Return the [x, y] coordinate for the center point of the cell that contains the specified text.  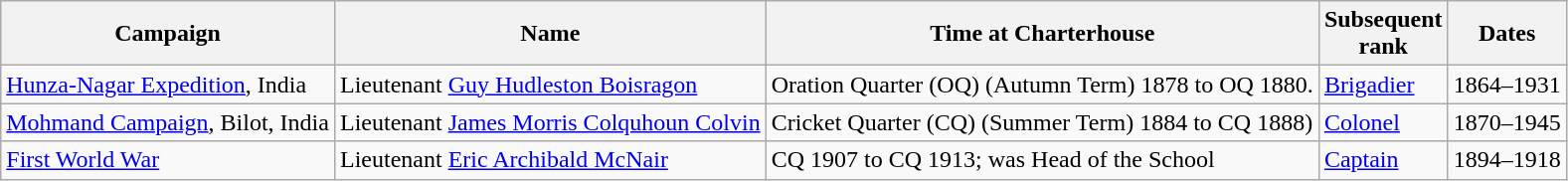
Colonel [1383, 122]
Campaign [168, 34]
Oration Quarter (OQ) (Autumn Term) 1878 to OQ 1880. [1042, 85]
Subsequentrank [1383, 34]
1894–1918 [1507, 160]
First World War [168, 160]
Lieutenant James Morris Colquhoun Colvin [550, 122]
1864–1931 [1507, 85]
Time at Charterhouse [1042, 34]
CQ 1907 to CQ 1913; was Head of the School [1042, 160]
Brigadier [1383, 85]
1870–1945 [1507, 122]
Cricket Quarter (CQ) (Summer Term) 1884 to CQ 1888) [1042, 122]
Lieutenant Eric Archibald McNair [550, 160]
Dates [1507, 34]
Hunza-Nagar Expedition, India [168, 85]
Mohmand Campaign, Bilot, India [168, 122]
Captain [1383, 160]
Lieutenant Guy Hudleston Boisragon [550, 85]
Name [550, 34]
